For the text-containing cell, return its midpoint in (X, Y) coordinate format. 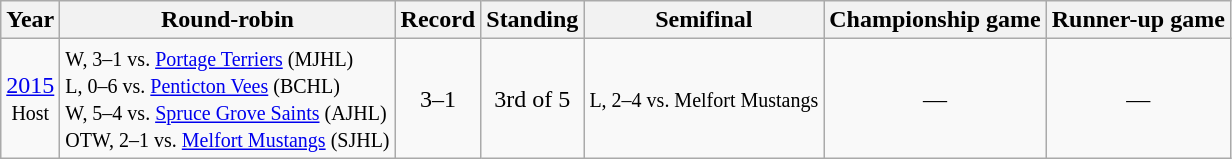
Runner-up game (1138, 20)
Semifinal (704, 20)
L, 2–4 vs. Melfort Mustangs (704, 98)
3–1 (438, 98)
Championship game (935, 20)
Standing (532, 20)
Round-robin (228, 20)
Year (30, 20)
Record (438, 20)
W, 3–1 vs. Portage Terriers (MJHL)L, 0–6 vs. Penticton Vees (BCHL)W, 5–4 vs. Spruce Grove Saints (AJHL)OTW, 2–1 vs. Melfort Mustangs (SJHL) (228, 98)
2015Host (30, 98)
3rd of 5 (532, 98)
